Pinpoint the cell where the given text exists, returning its (x, y) midpoint coordinate. 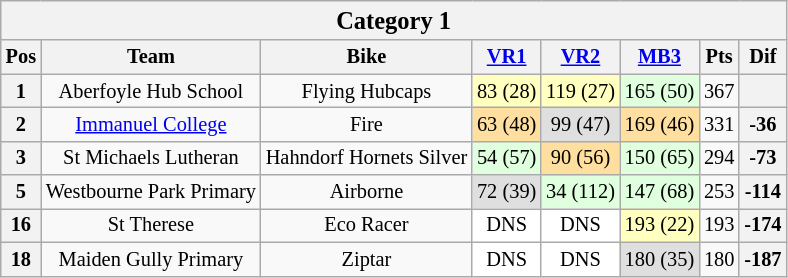
-114 (762, 192)
-187 (762, 259)
Dif (762, 57)
2 (21, 124)
Westbourne Park Primary (151, 192)
Eco Racer (366, 225)
-174 (762, 225)
331 (719, 124)
150 (65) (660, 158)
MB3 (660, 57)
83 (28) (506, 91)
180 (35) (660, 259)
Bike (366, 57)
St Michaels Lutheran (151, 158)
Ziptar (366, 259)
180 (719, 259)
147 (68) (660, 192)
-36 (762, 124)
1 (21, 91)
3 (21, 158)
Team (151, 57)
Flying Hubcaps (366, 91)
16 (21, 225)
165 (50) (660, 91)
18 (21, 259)
Pos (21, 57)
Airborne (366, 192)
VR2 (580, 57)
294 (719, 158)
99 (47) (580, 124)
169 (46) (660, 124)
367 (719, 91)
63 (48) (506, 124)
Fire (366, 124)
5 (21, 192)
Pts (719, 57)
193 (719, 225)
Immanuel College (151, 124)
Hahndorf Hornets Silver (366, 158)
Category 1 (394, 20)
54 (57) (506, 158)
72 (39) (506, 192)
119 (27) (580, 91)
90 (56) (580, 158)
Maiden Gully Primary (151, 259)
St Therese (151, 225)
VR1 (506, 57)
34 (112) (580, 192)
193 (22) (660, 225)
253 (719, 192)
Aberfoyle Hub School (151, 91)
-73 (762, 158)
